Provide the (X, Y) coordinate of the cell's center where the given text is located.  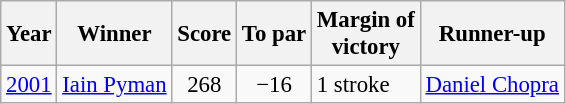
Runner-up (492, 34)
268 (204, 85)
Winner (114, 34)
2001 (29, 85)
Year (29, 34)
−16 (274, 85)
1 stroke (366, 85)
To par (274, 34)
Score (204, 34)
Iain Pyman (114, 85)
Daniel Chopra (492, 85)
Margin ofvictory (366, 34)
